Capture the cell that displays the provided text and extract its [x, y] central coordinate. 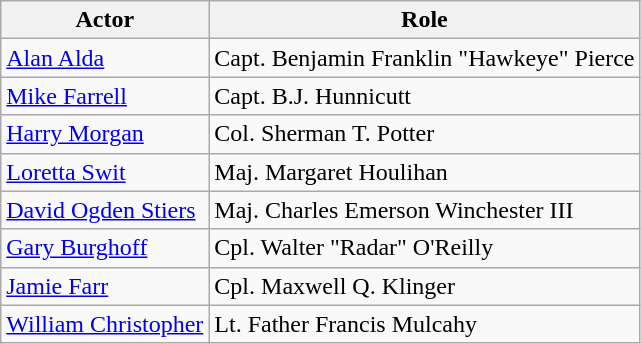
Cpl. Walter "Radar" O'Reilly [424, 248]
Actor [105, 20]
David Ogden Stiers [105, 210]
Maj. Margaret Houlihan [424, 172]
Role [424, 20]
Jamie Farr [105, 286]
Capt. Benjamin Franklin "Hawkeye" Pierce [424, 58]
Maj. Charles Emerson Winchester III [424, 210]
Gary Burghoff [105, 248]
Capt. B.J. Hunnicutt [424, 96]
Cpl. Maxwell Q. Klinger [424, 286]
Mike Farrell [105, 96]
Lt. Father Francis Mulcahy [424, 324]
Loretta Swit [105, 172]
William Christopher [105, 324]
Alan Alda [105, 58]
Harry Morgan [105, 134]
Col. Sherman T. Potter [424, 134]
